From the cell containing the given text, extract its center point as [X, Y] coordinate. 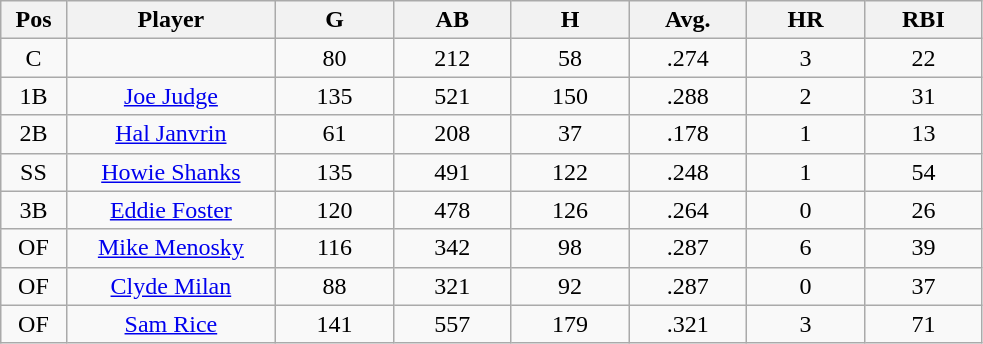
3B [34, 210]
321 [452, 286]
521 [452, 96]
491 [452, 172]
13 [923, 134]
141 [335, 324]
G [335, 20]
Eddie Foster [170, 210]
H [570, 20]
.321 [688, 324]
.274 [688, 58]
88 [335, 286]
Pos [34, 20]
.288 [688, 96]
SS [34, 172]
Avg. [688, 20]
.248 [688, 172]
22 [923, 58]
26 [923, 210]
2B [34, 134]
116 [335, 248]
478 [452, 210]
98 [570, 248]
80 [335, 58]
71 [923, 324]
Hal Janvrin [170, 134]
92 [570, 286]
31 [923, 96]
120 [335, 210]
122 [570, 172]
Joe Judge [170, 96]
Player [170, 20]
Clyde Milan [170, 286]
39 [923, 248]
208 [452, 134]
Sam Rice [170, 324]
342 [452, 248]
557 [452, 324]
6 [806, 248]
212 [452, 58]
179 [570, 324]
HR [806, 20]
2 [806, 96]
C [34, 58]
.178 [688, 134]
.264 [688, 210]
RBI [923, 20]
150 [570, 96]
Mike Menosky [170, 248]
Howie Shanks [170, 172]
61 [335, 134]
1B [34, 96]
54 [923, 172]
126 [570, 210]
58 [570, 58]
AB [452, 20]
